Output the [x, y] coordinate of the center of the cell containing the given text.  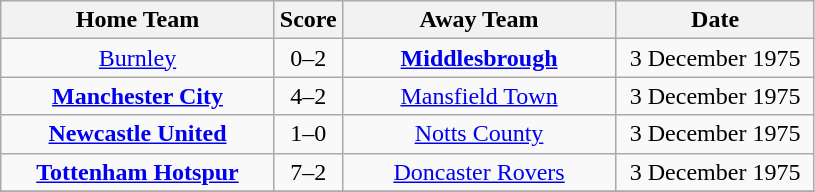
Doncaster Rovers [479, 172]
Burnley [138, 58]
Date [716, 20]
Newcastle United [138, 134]
4–2 [308, 96]
7–2 [308, 172]
Mansfield Town [479, 96]
Away Team [479, 20]
Notts County [479, 134]
Middlesbrough [479, 58]
Manchester City [138, 96]
0–2 [308, 58]
Score [308, 20]
Home Team [138, 20]
Tottenham Hotspur [138, 172]
1–0 [308, 134]
